Capture the cell that displays the provided text and extract its [x, y] central coordinate. 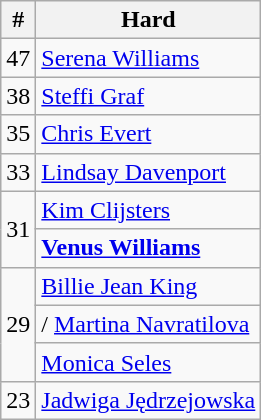
47 [18, 58]
23 [18, 400]
33 [18, 172]
38 [18, 96]
29 [18, 324]
Jadwiga Jędrzejowska [148, 400]
31 [18, 229]
Venus Williams [148, 248]
Serena Williams [148, 58]
Hard [148, 20]
35 [18, 134]
/ Martina Navratilova [148, 324]
Kim Clijsters [148, 210]
# [18, 20]
Billie Jean King [148, 286]
Lindsay Davenport [148, 172]
Monica Seles [148, 362]
Steffi Graf [148, 96]
Chris Evert [148, 134]
